From the cell containing the given text, extract its center point as (X, Y) coordinate. 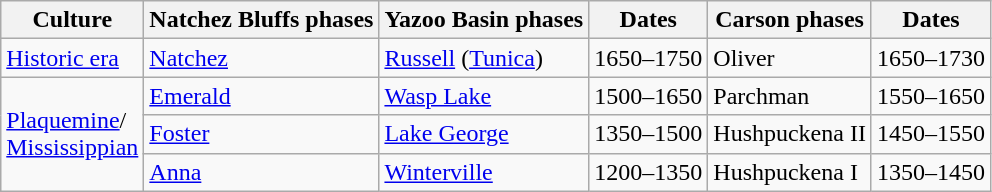
1650–1750 (648, 58)
Plaquemine/Mississippian (72, 134)
Culture (72, 20)
1350–1450 (930, 172)
Hushpuckena II (790, 134)
1650–1730 (930, 58)
Parchman (790, 96)
Foster (262, 134)
Wasp Lake (484, 96)
Oliver (790, 58)
1200–1350 (648, 172)
1550–1650 (930, 96)
Natchez Bluffs phases (262, 20)
Russell (Tunica) (484, 58)
Emerald (262, 96)
1350–1500 (648, 134)
1500–1650 (648, 96)
Natchez (262, 58)
1450–1550 (930, 134)
Yazoo Basin phases (484, 20)
Hushpuckena I (790, 172)
Anna (262, 172)
Historic era (72, 58)
Carson phases (790, 20)
Lake George (484, 134)
Winterville (484, 172)
